Output the [X, Y] coordinate of the center of the cell containing the given text.  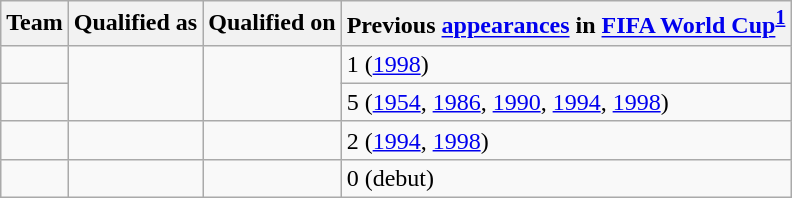
Team [35, 24]
1 (1998) [566, 64]
Previous appearances in FIFA World Cup1 [566, 24]
Qualified on [272, 24]
Qualified as [135, 24]
0 (debut) [566, 178]
5 (1954, 1986, 1990, 1994, 1998) [566, 102]
2 (1994, 1998) [566, 140]
